Provide the [x, y] coordinate of the cell's center where the given text is located.  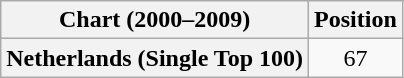
Position [356, 20]
Chart (2000–2009) [155, 20]
Netherlands (Single Top 100) [155, 58]
67 [356, 58]
